Locate the cell with the specified text and output its [x, y] center coordinate. 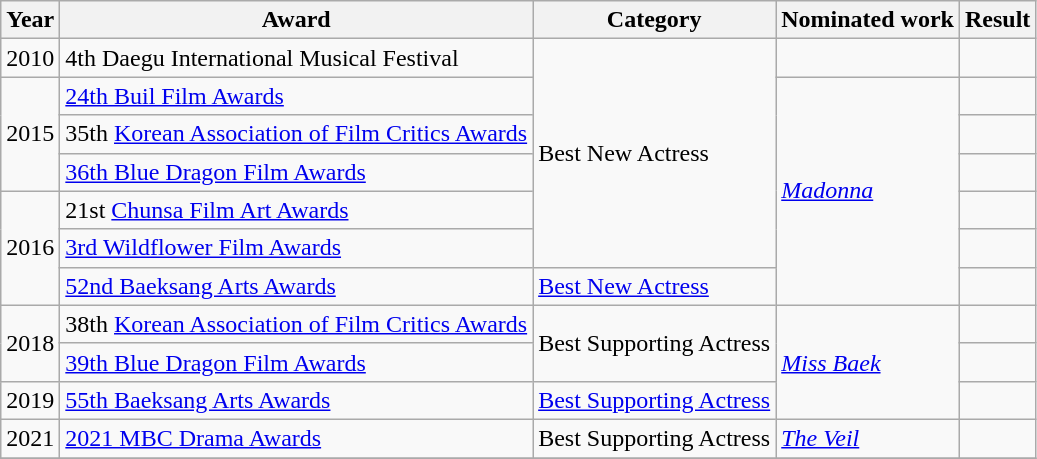
Madonna [868, 191]
Year [30, 20]
35th Korean Association of Film Critics Awards [296, 134]
2021 MBC Drama Awards [296, 438]
3rd Wildflower Film Awards [296, 248]
21st Chunsa Film Art Awards [296, 210]
36th Blue Dragon Film Awards [296, 172]
4th Daegu International Musical Festival [296, 58]
Nominated work [868, 20]
24th Buil Film Awards [296, 96]
Miss Baek [868, 362]
52nd Baeksang Arts Awards [296, 286]
The Veil [868, 438]
38th Korean Association of Film Critics Awards [296, 324]
Category [654, 20]
2018 [30, 343]
2010 [30, 58]
2021 [30, 438]
55th Baeksang Arts Awards [296, 400]
2016 [30, 248]
2015 [30, 134]
2019 [30, 400]
Result [997, 20]
Award [296, 20]
39th Blue Dragon Film Awards [296, 362]
